Pinpoint the cell where the given text exists, returning its [x, y] midpoint coordinate. 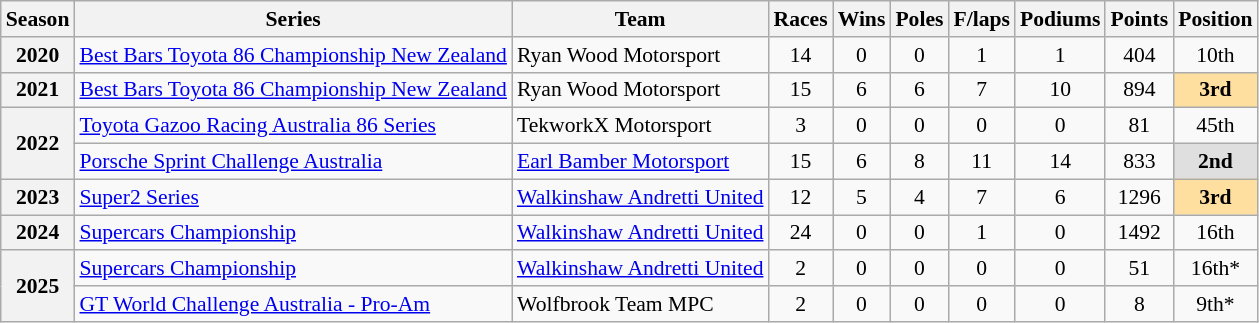
Toyota Gazoo Racing Australia 86 Series [292, 126]
10th [1215, 55]
81 [1139, 126]
Team [640, 19]
9th* [1215, 304]
45th [1215, 126]
2021 [38, 90]
Position [1215, 19]
3 [801, 126]
Races [801, 19]
11 [982, 162]
Porsche Sprint Challenge Australia [292, 162]
16th* [1215, 269]
Series [292, 19]
24 [801, 233]
Super2 Series [292, 197]
2023 [38, 197]
2nd [1215, 162]
5 [862, 197]
Wins [862, 19]
Poles [919, 19]
Earl Bamber Motorsport [640, 162]
833 [1139, 162]
Wolfbrook Team MPC [640, 304]
Season [38, 19]
GT World Challenge Australia - Pro-Am [292, 304]
2024 [38, 233]
F/laps [982, 19]
2022 [38, 144]
1296 [1139, 197]
404 [1139, 55]
2025 [38, 286]
4 [919, 197]
16th [1215, 233]
10 [1060, 90]
Points [1139, 19]
1492 [1139, 233]
Podiums [1060, 19]
2020 [38, 55]
894 [1139, 90]
TekworkX Motorsport [640, 126]
51 [1139, 269]
12 [801, 197]
